Capture the cell that displays the provided text and extract its (x, y) central coordinate. 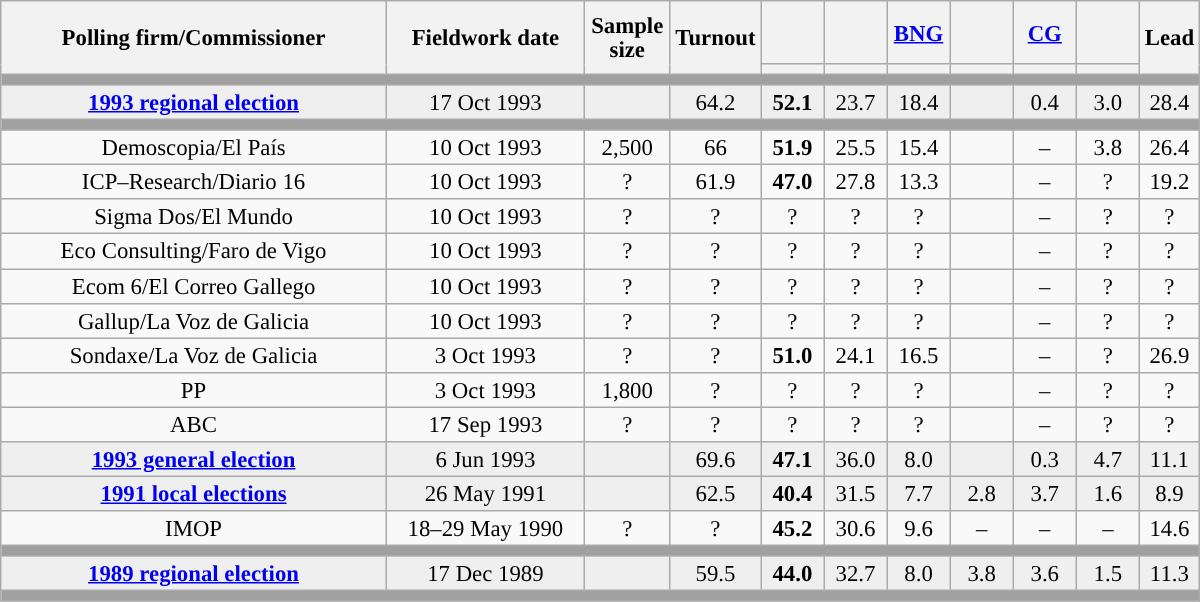
8.9 (1169, 494)
66 (716, 148)
PP (194, 390)
26.9 (1169, 356)
26 May 1991 (485, 494)
BNG (918, 32)
Eco Consulting/Faro de Vigo (194, 252)
25.5 (856, 148)
14.6 (1169, 528)
17 Dec 1989 (485, 574)
Sondaxe/La Voz de Galicia (194, 356)
32.7 (856, 574)
16.5 (918, 356)
0.3 (1044, 460)
13.3 (918, 182)
9.6 (918, 528)
40.4 (792, 494)
17 Oct 1993 (485, 102)
0.4 (1044, 102)
52.1 (792, 102)
61.9 (716, 182)
31.5 (856, 494)
45.2 (792, 528)
1993 general election (194, 460)
24.1 (856, 356)
59.5 (716, 574)
51.0 (792, 356)
18.4 (918, 102)
Lead (1169, 38)
19.2 (1169, 182)
1993 regional election (194, 102)
62.5 (716, 494)
23.7 (856, 102)
1991 local elections (194, 494)
3.0 (1108, 102)
CG (1044, 32)
7.7 (918, 494)
64.2 (716, 102)
27.8 (856, 182)
11.3 (1169, 574)
Ecom 6/El Correo Gallego (194, 286)
ABC (194, 424)
ICP–Research/Diario 16 (194, 182)
Fieldwork date (485, 38)
36.0 (856, 460)
26.4 (1169, 148)
28.4 (1169, 102)
Polling firm/Commissioner (194, 38)
1,800 (627, 390)
3.6 (1044, 574)
47.0 (792, 182)
11.1 (1169, 460)
51.9 (792, 148)
Turnout (716, 38)
4.7 (1108, 460)
15.4 (918, 148)
2.8 (982, 494)
1989 regional election (194, 574)
47.1 (792, 460)
3.7 (1044, 494)
Gallup/La Voz de Galicia (194, 320)
1.6 (1108, 494)
44.0 (792, 574)
IMOP (194, 528)
2,500 (627, 148)
30.6 (856, 528)
18–29 May 1990 (485, 528)
17 Sep 1993 (485, 424)
Sigma Dos/El Mundo (194, 218)
Sample size (627, 38)
1.5 (1108, 574)
69.6 (716, 460)
6 Jun 1993 (485, 460)
Demoscopia/El País (194, 148)
